Return [X, Y] of the center of cell containing provided text 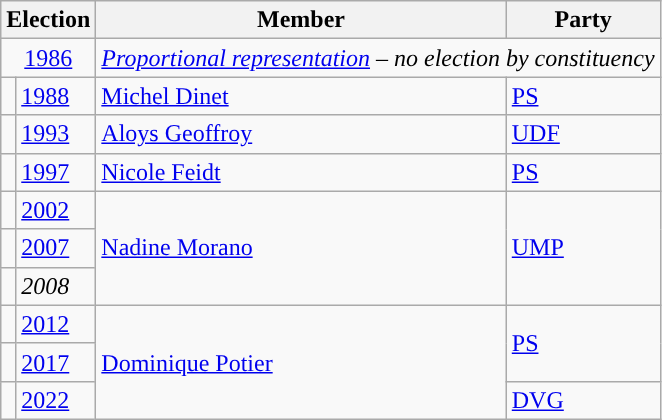
2017 [56, 362]
2008 [56, 286]
Nicole Feidt [301, 172]
Election [48, 20]
1986 [48, 58]
1993 [56, 134]
2007 [56, 248]
2002 [56, 210]
Dominique Potier [301, 362]
UDF [583, 134]
DVG [583, 400]
Member [301, 20]
Nadine Morano [301, 248]
1988 [56, 96]
2022 [56, 400]
Aloys Geoffroy [301, 134]
1997 [56, 172]
UMP [583, 248]
2012 [56, 324]
Proportional representation – no election by constituency [378, 58]
Party [583, 20]
Michel Dinet [301, 96]
